Find where the given text appears and provide that cell's center as (X, Y) coordinate. 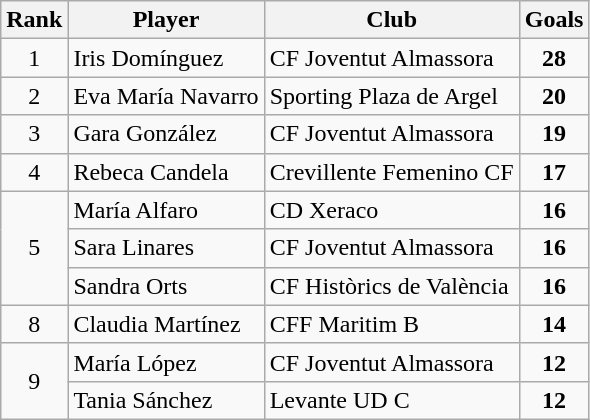
28 (554, 58)
Claudia Martínez (166, 324)
Tania Sánchez (166, 400)
Eva María Navarro (166, 96)
Levante UD C (392, 400)
Rank (34, 20)
3 (34, 134)
Sporting Plaza de Argel (392, 96)
Player (166, 20)
María López (166, 362)
8 (34, 324)
4 (34, 172)
2 (34, 96)
CFF Maritim B (392, 324)
1 (34, 58)
Club (392, 20)
Iris Domínguez (166, 58)
Gara González (166, 134)
20 (554, 96)
Goals (554, 20)
14 (554, 324)
CD Xeraco (392, 210)
19 (554, 134)
CF Històrics de València (392, 286)
5 (34, 248)
Sandra Orts (166, 286)
María Alfaro (166, 210)
Crevillente Femenino CF (392, 172)
17 (554, 172)
Rebeca Candela (166, 172)
Sara Linares (166, 248)
9 (34, 381)
